Output the (x, y) coordinate of the center of the cell containing the given text.  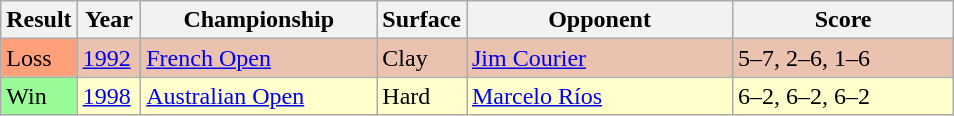
1998 (109, 96)
1992 (109, 58)
Result (39, 20)
Score (844, 20)
Australian Open (259, 96)
French Open (259, 58)
Jim Courier (599, 58)
Opponent (599, 20)
Clay (422, 58)
Win (39, 96)
Marcelo Ríos (599, 96)
Year (109, 20)
Surface (422, 20)
Championship (259, 20)
Loss (39, 58)
5–7, 2–6, 1–6 (844, 58)
6–2, 6–2, 6–2 (844, 96)
Hard (422, 96)
